Determine the [X, Y] coordinate at the center of the cell enclosing the given text.  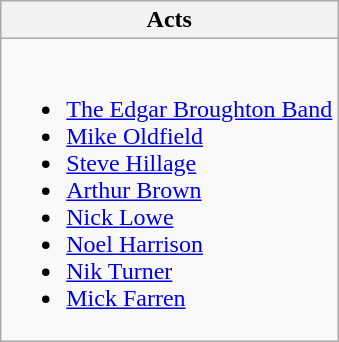
The Edgar Broughton BandMike OldfieldSteve HillageArthur BrownNick LoweNoel HarrisonNik TurnerMick Farren [170, 190]
Acts [170, 20]
